Output the [X, Y] coordinate of the center of the cell containing the given text.  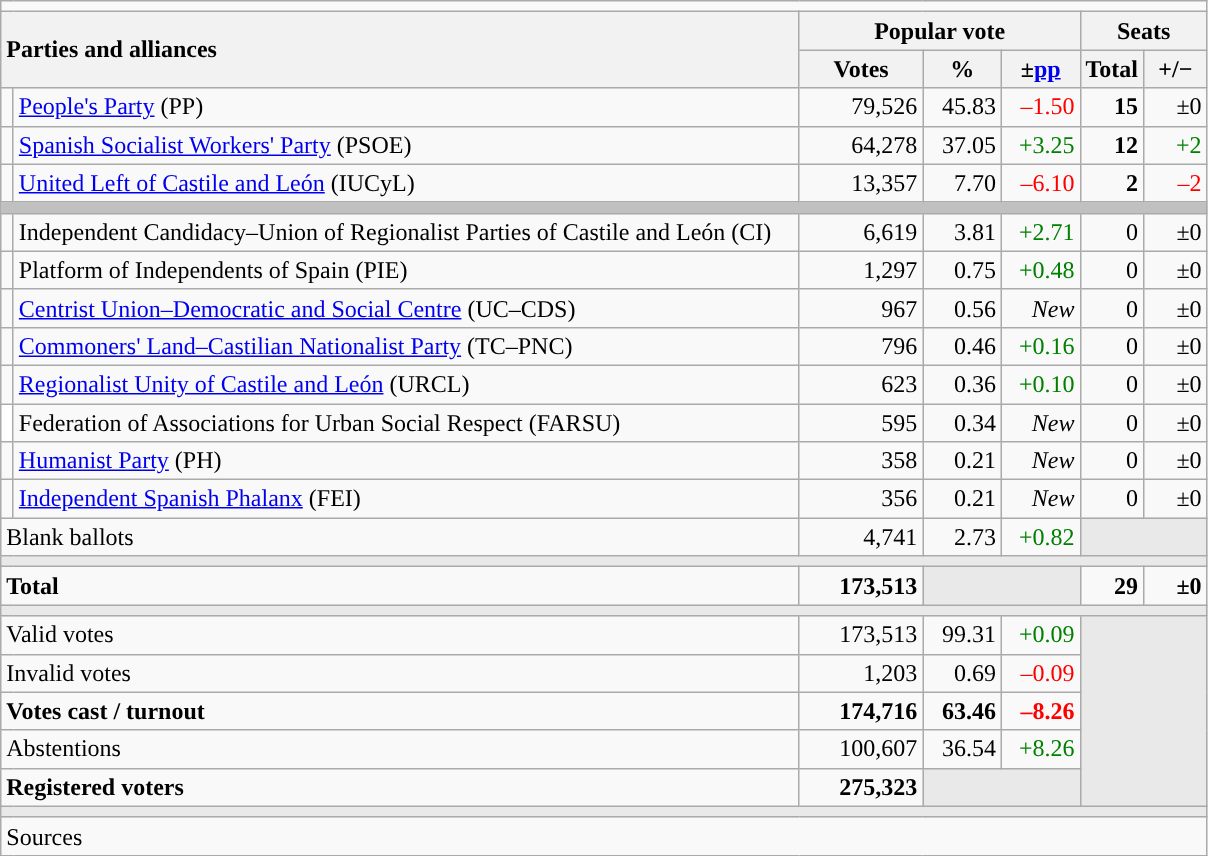
15 [1112, 107]
+2.71 [1040, 232]
People's Party (PP) [406, 107]
6,619 [861, 232]
100,607 [861, 749]
–6.10 [1040, 183]
99.31 [962, 635]
3.81 [962, 232]
Parties and alliances [400, 50]
796 [861, 346]
Abstentions [400, 749]
2 [1112, 183]
–8.26 [1040, 711]
+3.25 [1040, 145]
Votes cast / turnout [400, 711]
Spanish Socialist Workers' Party (PSOE) [406, 145]
United Left of Castile and León (IUCyL) [406, 183]
% [962, 69]
Independent Candidacy–Union of Regionalist Parties of Castile and León (CI) [406, 232]
Votes [861, 69]
37.05 [962, 145]
1,203 [861, 673]
2.73 [962, 537]
0.56 [962, 308]
Regionalist Unity of Castile and León (URCL) [406, 384]
1,297 [861, 270]
595 [861, 423]
0.36 [962, 384]
Platform of Independents of Spain (PIE) [406, 270]
36.54 [962, 749]
Centrist Union–Democratic and Social Centre (UC–CDS) [406, 308]
Seats [1144, 31]
–0.09 [1040, 673]
Independent Spanish Phalanx (FEI) [406, 499]
63.46 [962, 711]
356 [861, 499]
Invalid votes [400, 673]
0.75 [962, 270]
29 [1112, 586]
0.34 [962, 423]
Valid votes [400, 635]
Registered voters [400, 787]
64,278 [861, 145]
±pp [1040, 69]
0.46 [962, 346]
–2 [1176, 183]
Popular vote [940, 31]
0.69 [962, 673]
174,716 [861, 711]
275,323 [861, 787]
+0.16 [1040, 346]
–1.50 [1040, 107]
+0.82 [1040, 537]
+8.26 [1040, 749]
Humanist Party (PH) [406, 461]
7.70 [962, 183]
623 [861, 384]
Federation of Associations for Urban Social Respect (FARSU) [406, 423]
+0.48 [1040, 270]
+/− [1176, 69]
358 [861, 461]
Commoners' Land–Castilian Nationalist Party (TC–PNC) [406, 346]
+0.10 [1040, 384]
45.83 [962, 107]
+0.09 [1040, 635]
Sources [604, 836]
12 [1112, 145]
+2 [1176, 145]
4,741 [861, 537]
13,357 [861, 183]
Blank ballots [400, 537]
79,526 [861, 107]
967 [861, 308]
